Scan for the cell matching the given text and deliver its (x, y) coordinate at center. 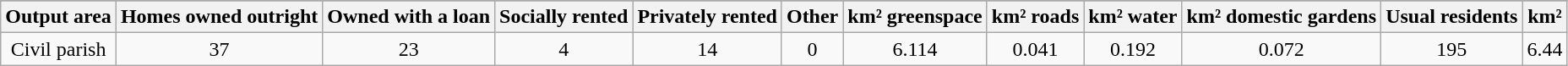
6.114 (915, 49)
km² roads (1036, 17)
Homes owned outright (219, 17)
195 (1451, 49)
23 (409, 49)
Privately rented (708, 17)
Socially rented (564, 17)
km² water (1133, 17)
0.072 (1282, 49)
Other (812, 17)
0.192 (1133, 49)
4 (564, 49)
37 (219, 49)
km² domestic gardens (1282, 17)
km² greenspace (915, 17)
6.44 (1544, 49)
km² (1544, 17)
Output area (59, 17)
Owned with a loan (409, 17)
Usual residents (1451, 17)
14 (708, 49)
0 (812, 49)
Civil parish (59, 49)
0.041 (1036, 49)
